Determine the [x, y] coordinate at the center of the cell enclosing the given text.  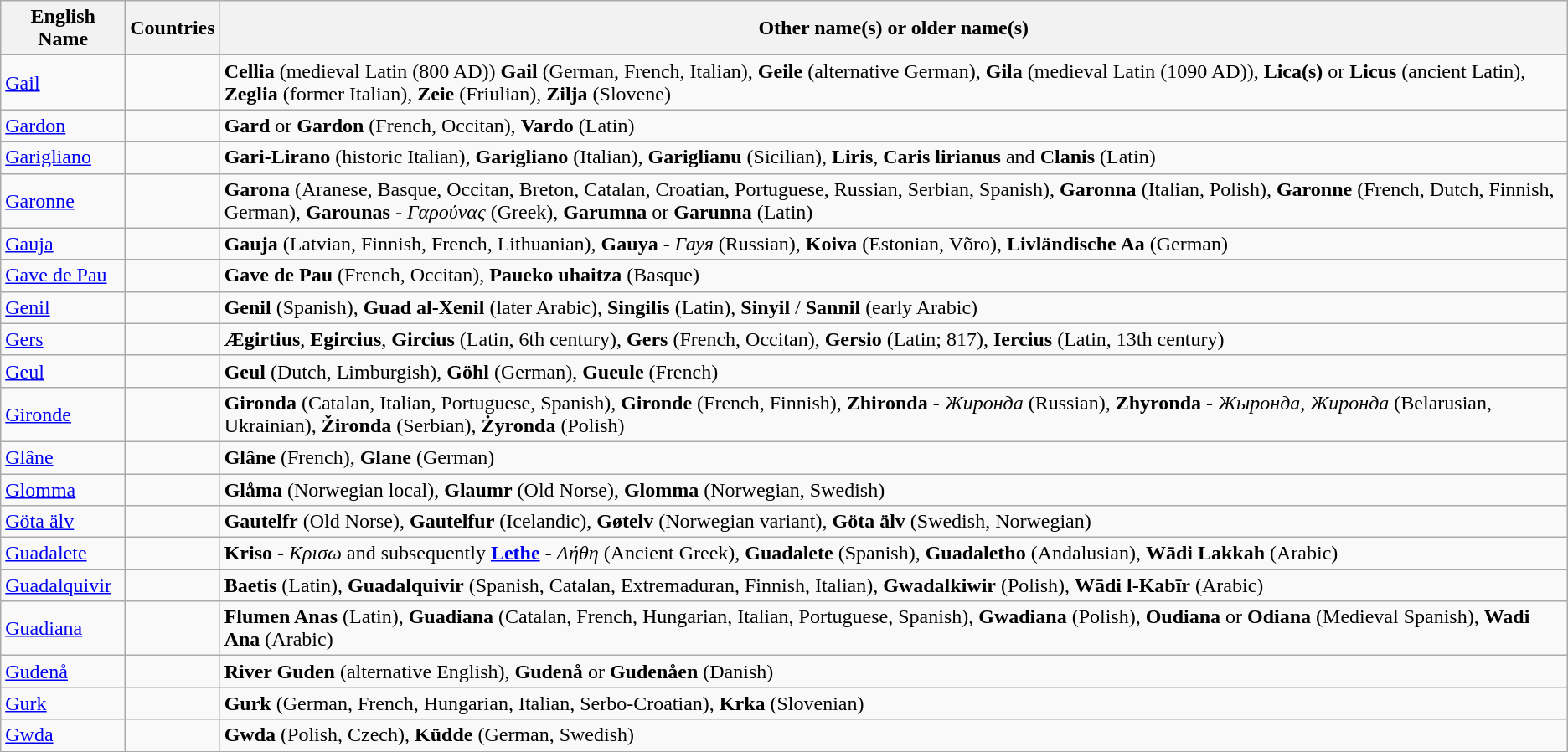
Gautelfr (Old Norse), Gautelfur (Icelandic), Gøtelv (Norwegian variant), Göta älv (Swedish, Norwegian) [893, 522]
Countries [173, 28]
Other name(s) or older name(s) [893, 28]
Geul (Dutch, Limburgish), Göhl (German), Gueule (French) [893, 371]
Garonne [64, 201]
Geul [64, 371]
Gers [64, 339]
Kriso - Κρισω and subsequently Lethe - Λήθη (Ancient Greek), Guadalete (Spanish), Guadaletho (Andalusian), Wādi Lakkah (Arabic) [893, 554]
Glomma [64, 490]
Gwda [64, 735]
River Guden (alternative English), Gudenå or Gudenåen (Danish) [893, 672]
Gave de Pau [64, 276]
Glåma (Norwegian local), Glaumr (Old Norse), Glomma (Norwegian, Swedish) [893, 490]
Gurk [64, 703]
Genil [64, 307]
Guadalquivir [64, 585]
Glâne (French), Glane (German) [893, 457]
Glâne [64, 457]
Göta älv [64, 522]
Gardon [64, 126]
Ægirtius, Egircius, Gircius (Latin, 6th century), Gers (French, Occitan), Gersio (Latin; 817), Iercius (Latin, 13th century) [893, 339]
English Name [64, 28]
Gurk (German, French, Hungarian, Italian, Serbo-Croatian), Krka (Slovenian) [893, 703]
Gauja (Latvian, Finnish, French, Lithuanian), Gauya - Гауя (Russian), Koiva (Estonian, Võro), Livländische Aa (German) [893, 244]
Garigliano [64, 157]
Guadiana [64, 628]
Baetis (Latin), Guadalquivir (Spanish, Catalan, Extremaduran, Finnish, Italian), Gwadalkiwir (Polish), Wādi l-Kabīr (Arabic) [893, 585]
Guadalete [64, 554]
Gave de Pau (French, Occitan), Paueko uhaitza (Basque) [893, 276]
Gudenå [64, 672]
Genil (Spanish), Guad al-Xenil (later Arabic), Singilis (Latin), Sinyil / Sannil (early Arabic) [893, 307]
Gail [64, 82]
Gauja [64, 244]
Gwda (Polish, Czech), Küdde (German, Swedish) [893, 735]
Gironde [64, 414]
Gard or Gardon (French, Occitan), Vardo (Latin) [893, 126]
Gari-Lirano (historic Italian), Garigliano (Italian), Gariglianu (Sicilian), Liris, Caris lirianus and Clanis (Latin) [893, 157]
